Determine the [x, y] coordinate at the center of the cell enclosing the given text.  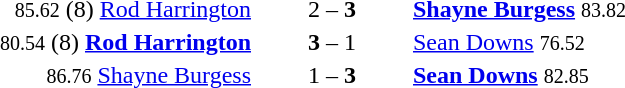
3 – 1 [332, 42]
